Capture the cell that displays the provided text and extract its [X, Y] central coordinate. 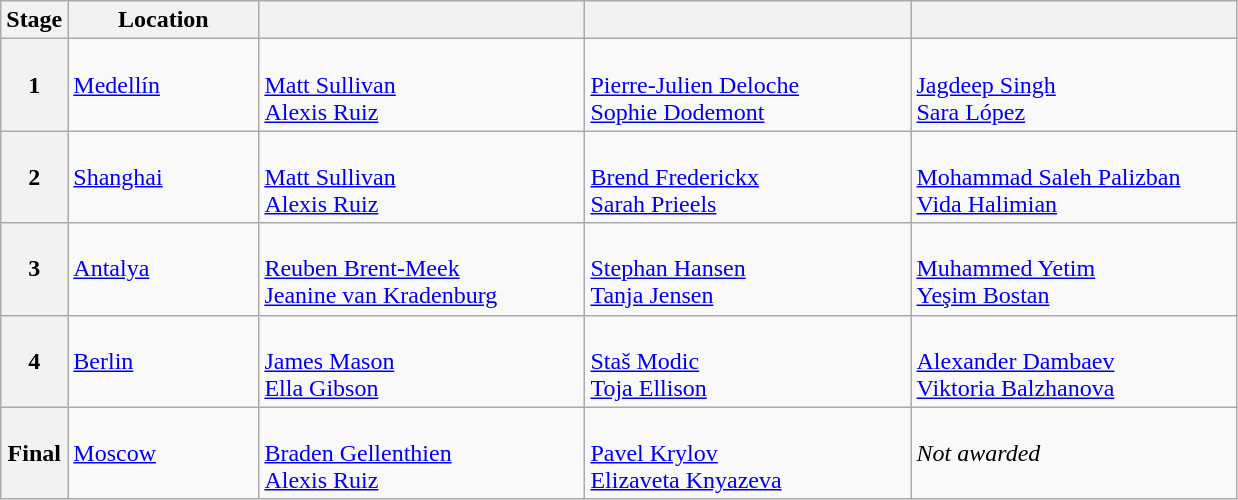
Final [34, 453]
Stage [34, 20]
Moscow [164, 453]
Not awarded [1074, 453]
Stephan Hansen Tanja Jensen [748, 269]
Pavel Krylov Elizaveta Knyazeva [748, 453]
Braden Gellenthien Alexis Ruiz [422, 453]
Pierre-Julien Deloche Sophie Dodemont [748, 85]
Shanghai [164, 177]
Location [164, 20]
James Mason Ella Gibson [422, 361]
Berlin [164, 361]
Staš Modic Toja Ellison [748, 361]
2 [34, 177]
4 [34, 361]
Muhammed Yetim Yeşim Bostan [1074, 269]
Jagdeep Singh Sara López [1074, 85]
Antalya [164, 269]
Alexander Dambaev Viktoria Balzhanova [1074, 361]
Brend Frederickx Sarah Prieels [748, 177]
Mohammad Saleh Palizban Vida Halimian [1074, 177]
Reuben Brent-Meek Jeanine van Kradenburg [422, 269]
Medellín [164, 85]
1 [34, 85]
3 [34, 269]
